Locate the cell with the specified text and output its (x, y) center coordinate. 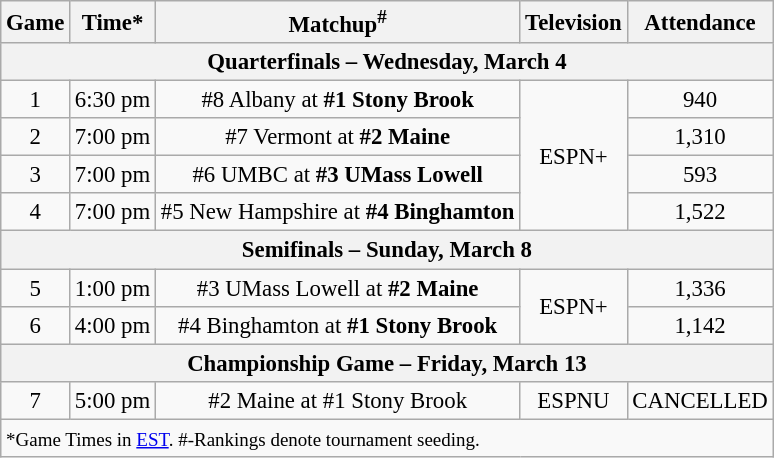
3 (36, 175)
Time* (113, 22)
Championship Game – Friday, March 13 (387, 363)
5:00 pm (113, 400)
Quarterfinals – Wednesday, March 4 (387, 62)
#6 UMBC at #3 UMass Lowell (337, 175)
6 (36, 325)
#2 Maine at #1 Stony Brook (337, 400)
940 (700, 100)
4:00 pm (113, 325)
Television (574, 22)
1:00 pm (113, 288)
#3 UMass Lowell at #2 Maine (337, 288)
#5 New Hampshire at #4 Binghamton (337, 213)
1,310 (700, 137)
4 (36, 213)
2 (36, 137)
1 (36, 100)
#8 Albany at #1 Stony Brook (337, 100)
#4 Binghamton at #1 Stony Brook (337, 325)
Attendance (700, 22)
1,142 (700, 325)
Game (36, 22)
6:30 pm (113, 100)
CANCELLED (700, 400)
7 (36, 400)
Matchup# (337, 22)
Semifinals – Sunday, March 8 (387, 250)
593 (700, 175)
ESPNU (574, 400)
1,336 (700, 288)
#7 Vermont at #2 Maine (337, 137)
1,522 (700, 213)
5 (36, 288)
*Game Times in EST. #-Rankings denote tournament seeding. (387, 438)
